Search for the cell housing the specified text and yield its (x, y) center coordinate. 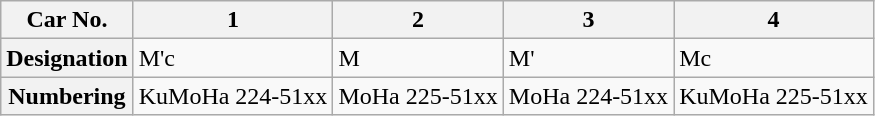
KuMoHa 225-51xx (774, 96)
MoHa 224-51xx (588, 96)
Mc (774, 58)
4 (774, 20)
KuMoHa 224-51xx (233, 96)
Designation (67, 58)
MoHa 225-51xx (418, 96)
M'c (233, 58)
Numbering (67, 96)
2 (418, 20)
3 (588, 20)
Car No. (67, 20)
M' (588, 58)
1 (233, 20)
M (418, 58)
